Extract the [x, y] coordinate from the center of the cell holding the provided text.  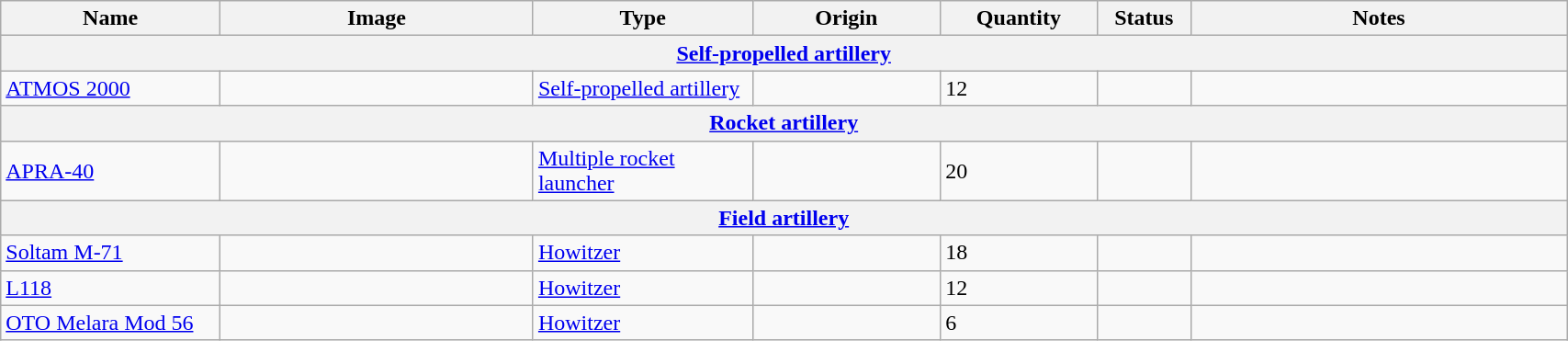
L118 [110, 288]
Image [377, 18]
Quantity [1019, 18]
OTO Melara Mod 56 [110, 323]
APRA-40 [110, 171]
6 [1019, 323]
Origin [847, 18]
Multiple rocket launcher [643, 171]
Soltam M-71 [110, 253]
Field artillery [784, 218]
ATMOS 2000 [110, 88]
Name [110, 18]
Notes [1378, 18]
Rocket artillery [784, 123]
18 [1019, 253]
Status [1144, 18]
Type [643, 18]
20 [1019, 171]
